Extract the (x, y) coordinate from the center of the cell holding the provided text.  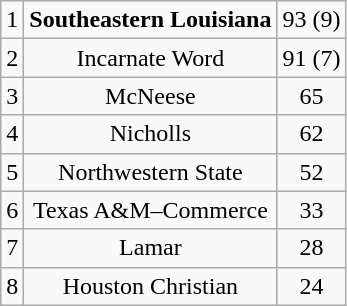
5 (12, 172)
Houston Christian (150, 286)
1 (12, 20)
28 (312, 248)
52 (312, 172)
6 (12, 210)
McNeese (150, 96)
Incarnate Word (150, 58)
4 (12, 134)
Lamar (150, 248)
Southeastern Louisiana (150, 20)
24 (312, 286)
7 (12, 248)
93 (9) (312, 20)
Texas A&M–Commerce (150, 210)
62 (312, 134)
8 (12, 286)
2 (12, 58)
65 (312, 96)
Nicholls (150, 134)
3 (12, 96)
33 (312, 210)
Northwestern State (150, 172)
91 (7) (312, 58)
